Output the (X, Y) coordinate of the center of the cell containing the given text.  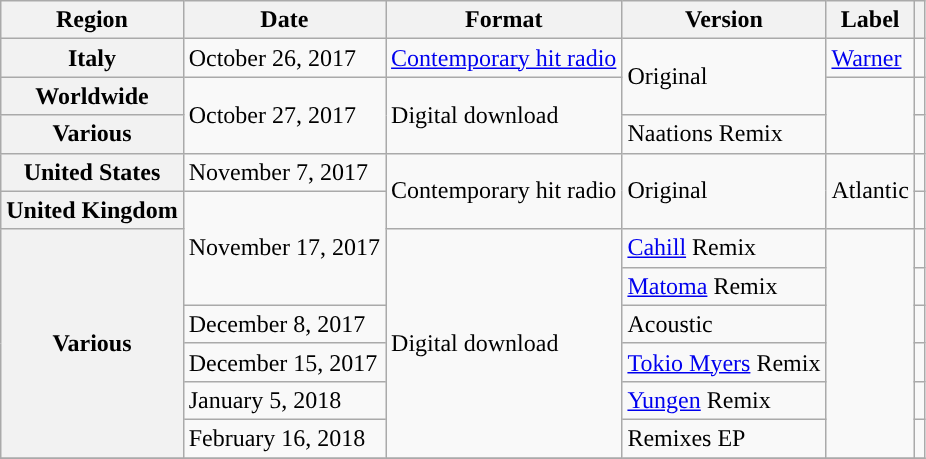
Cahill Remix (724, 248)
Warner (870, 58)
January 5, 2018 (284, 400)
Yungen Remix (724, 400)
October 27, 2017 (284, 115)
December 8, 2017 (284, 324)
Tokio Myers Remix (724, 362)
November 7, 2017 (284, 172)
Remixes EP (724, 438)
November 17, 2017 (284, 248)
Label (870, 20)
Atlantic (870, 191)
Region (92, 20)
December 15, 2017 (284, 362)
Worldwide (92, 96)
United States (92, 172)
United Kingdom (92, 210)
Acoustic (724, 324)
Italy (92, 58)
February 16, 2018 (284, 438)
Format (504, 20)
Date (284, 20)
Version (724, 20)
Naations Remix (724, 134)
Matoma Remix (724, 286)
October 26, 2017 (284, 58)
